From the cell containing the given text, extract its center point as (x, y) coordinate. 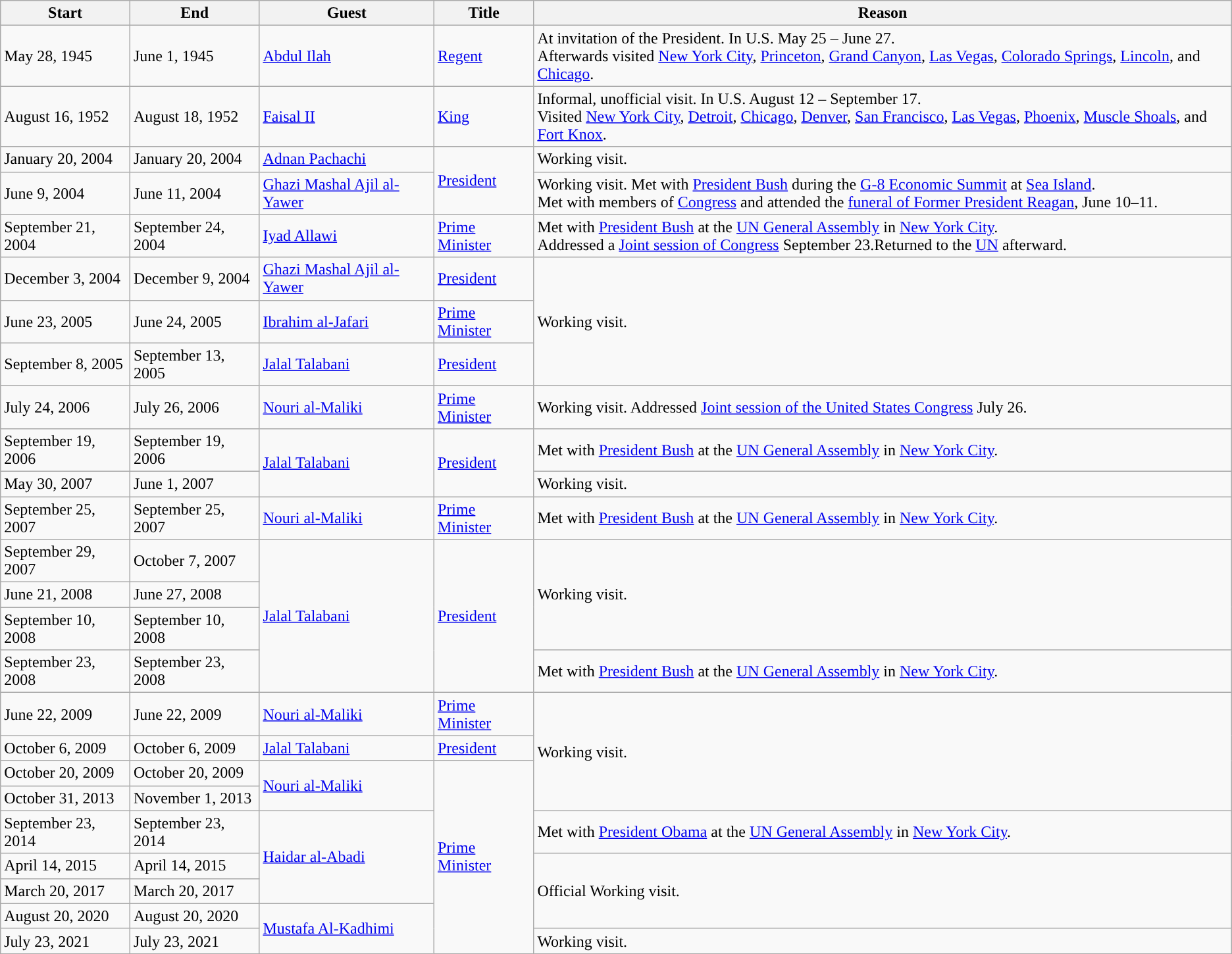
Iyad Allawi (347, 236)
Mustafa Al-Kadhimi (347, 928)
June 27, 2008 (195, 595)
June 1, 2007 (195, 484)
Ibrahim al-Jafari (347, 321)
June 21, 2008 (66, 595)
Title (483, 13)
May 28, 1945 (66, 56)
August 18, 1952 (195, 116)
September 24, 2004 (195, 236)
September 29, 2007 (66, 561)
Met with President Bush at the UN General Assembly in New York City.Addressed a Joint session of Congress September 23.Returned to the UN afterward. (883, 236)
December 9, 2004 (195, 279)
August 16, 1952 (66, 116)
May 30, 2007 (66, 484)
Working visit. Addressed Joint session of the United States Congress July 26. (883, 407)
Haidar al-Abadi (347, 857)
Regent (483, 56)
July 26, 2006 (195, 407)
Guest (347, 13)
June 9, 2004 (66, 193)
Adnan Pachachi (347, 159)
End (195, 13)
September 13, 2005 (195, 364)
June 24, 2005 (195, 321)
July 24, 2006 (66, 407)
October 7, 2007 (195, 561)
June 11, 2004 (195, 193)
December 3, 2004 (66, 279)
June 23, 2005 (66, 321)
Met with President Obama at the UN General Assembly in New York City. (883, 832)
September 8, 2005 (66, 364)
September 21, 2004 (66, 236)
November 1, 2013 (195, 798)
Reason (883, 13)
King (483, 116)
June 1, 1945 (195, 56)
Start (66, 13)
Abdul Ilah (347, 56)
Faisal II (347, 116)
Official Working visit. (883, 891)
October 31, 2013 (66, 798)
